Capture the cell that displays the provided text and extract its (X, Y) central coordinate. 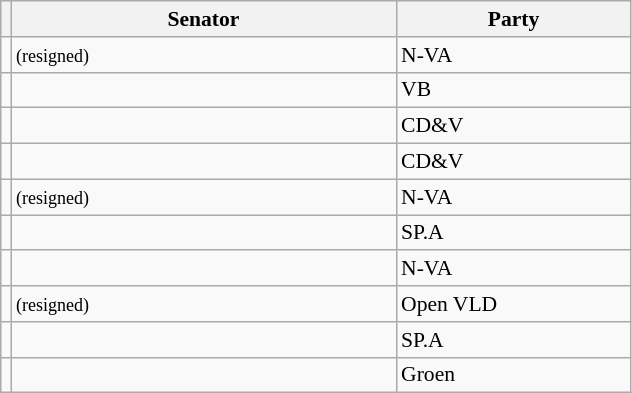
Senator (204, 19)
Party (514, 19)
Groen (514, 375)
VB (514, 90)
Open VLD (514, 304)
